From the cell containing the given text, extract its center point as [x, y] coordinate. 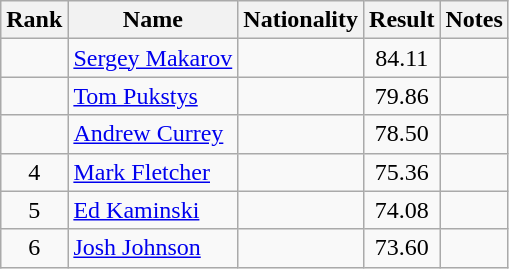
Tom Pukstys [153, 96]
Ed Kaminski [153, 210]
75.36 [402, 172]
Name [153, 20]
6 [34, 248]
Mark Fletcher [153, 172]
78.50 [402, 134]
Notes [474, 20]
74.08 [402, 210]
5 [34, 210]
Rank [34, 20]
73.60 [402, 248]
4 [34, 172]
Sergey Makarov [153, 58]
Andrew Currey [153, 134]
Nationality [301, 20]
Result [402, 20]
79.86 [402, 96]
84.11 [402, 58]
Josh Johnson [153, 248]
